From the cell containing the given text, extract its center point as (x, y) coordinate. 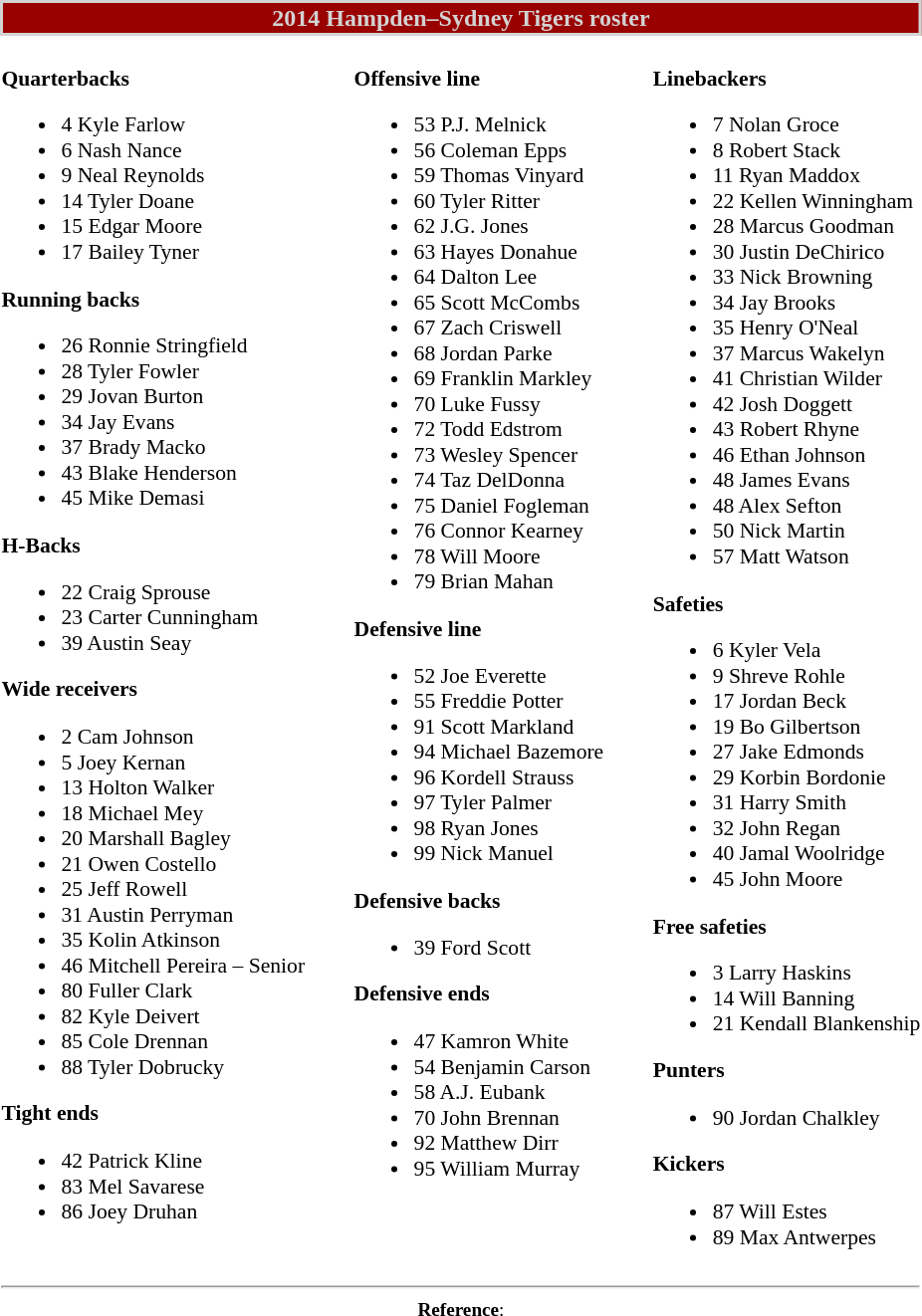
2014 Hampden–Sydney Tigers roster (461, 18)
